Detect which cell encompasses the target text, then output its (X, Y) center coordinate. 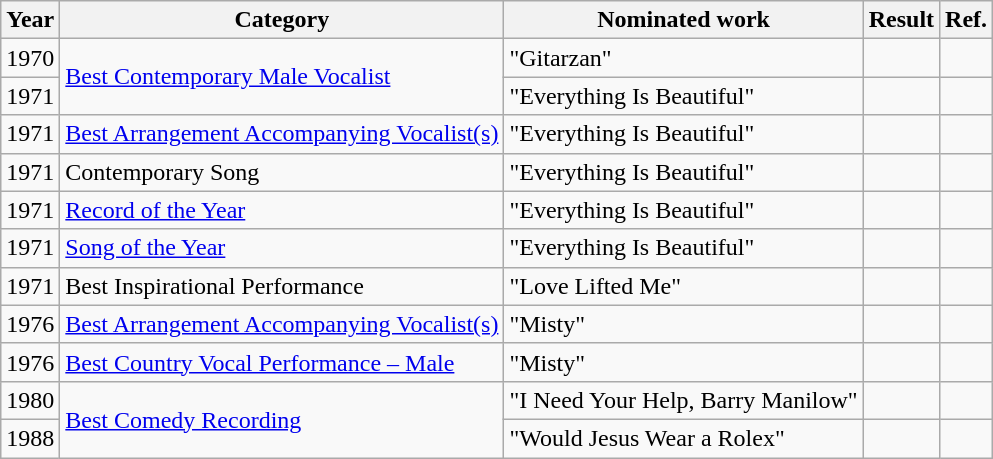
Result (901, 20)
1980 (30, 400)
Song of the Year (282, 248)
1970 (30, 58)
Best Comedy Recording (282, 419)
Nominated work (684, 20)
"Would Jesus Wear a Rolex" (684, 438)
Best Country Vocal Performance – Male (282, 362)
Category (282, 20)
"Gitarzan" (684, 58)
Year (30, 20)
Record of the Year (282, 210)
Best Inspirational Performance (282, 286)
1988 (30, 438)
"Love Lifted Me" (684, 286)
Ref. (966, 20)
Best Contemporary Male Vocalist (282, 77)
Contemporary Song (282, 172)
"I Need Your Help, Barry Manilow" (684, 400)
